Search for the cell housing the specified text and yield its (X, Y) center coordinate. 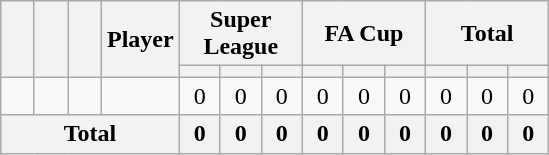
Player (140, 39)
Super League (240, 34)
FA Cup (364, 34)
